Return the [x, y] coordinate for the center point of the cell that contains the specified text.  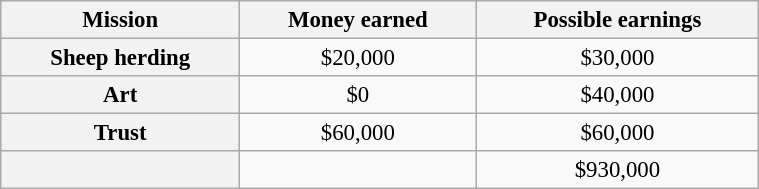
$0 [358, 95]
Possible earnings [618, 20]
$40,000 [618, 95]
Money earned [358, 20]
Trust [120, 133]
$20,000 [358, 57]
Art [120, 95]
Mission [120, 20]
$30,000 [618, 57]
$930,000 [618, 170]
Sheep herding [120, 57]
